Find where the given text appears and provide that cell's center as [X, Y] coordinate. 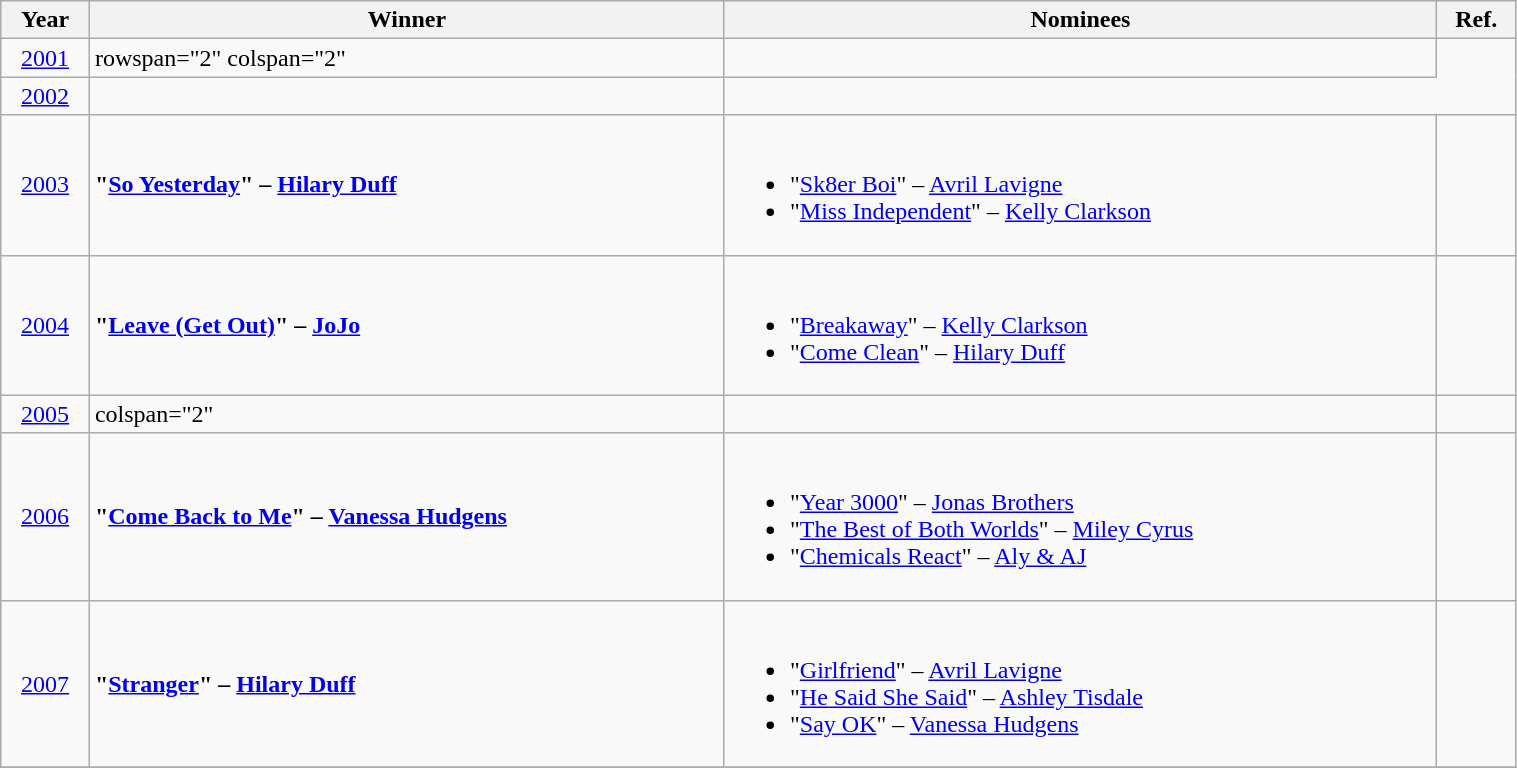
"Year 3000" – Jonas Brothers"The Best of Both Worlds" – Miley Cyrus"Chemicals React" – Aly & AJ [1080, 516]
colspan="2" [406, 414]
"So Yesterday" – Hilary Duff [406, 185]
"Leave (Get Out)" – JoJo [406, 325]
"Sk8er Boi" – Avril Lavigne"Miss Independent" – Kelly Clarkson [1080, 185]
"Girlfriend" – Avril Lavigne"He Said She Said" – Ashley Tisdale"Say OK" – Vanessa Hudgens [1080, 684]
"Breakaway" – Kelly Clarkson"Come Clean" – Hilary Duff [1080, 325]
Nominees [1080, 20]
Year [46, 20]
2002 [46, 96]
2004 [46, 325]
2006 [46, 516]
2003 [46, 185]
"Stranger" – Hilary Duff [406, 684]
Winner [406, 20]
Ref. [1476, 20]
2007 [46, 684]
2001 [46, 58]
rowspan="2" colspan="2" [406, 58]
"Come Back to Me" – Vanessa Hudgens [406, 516]
2005 [46, 414]
